From the cell containing the given text, extract its center point as (X, Y) coordinate. 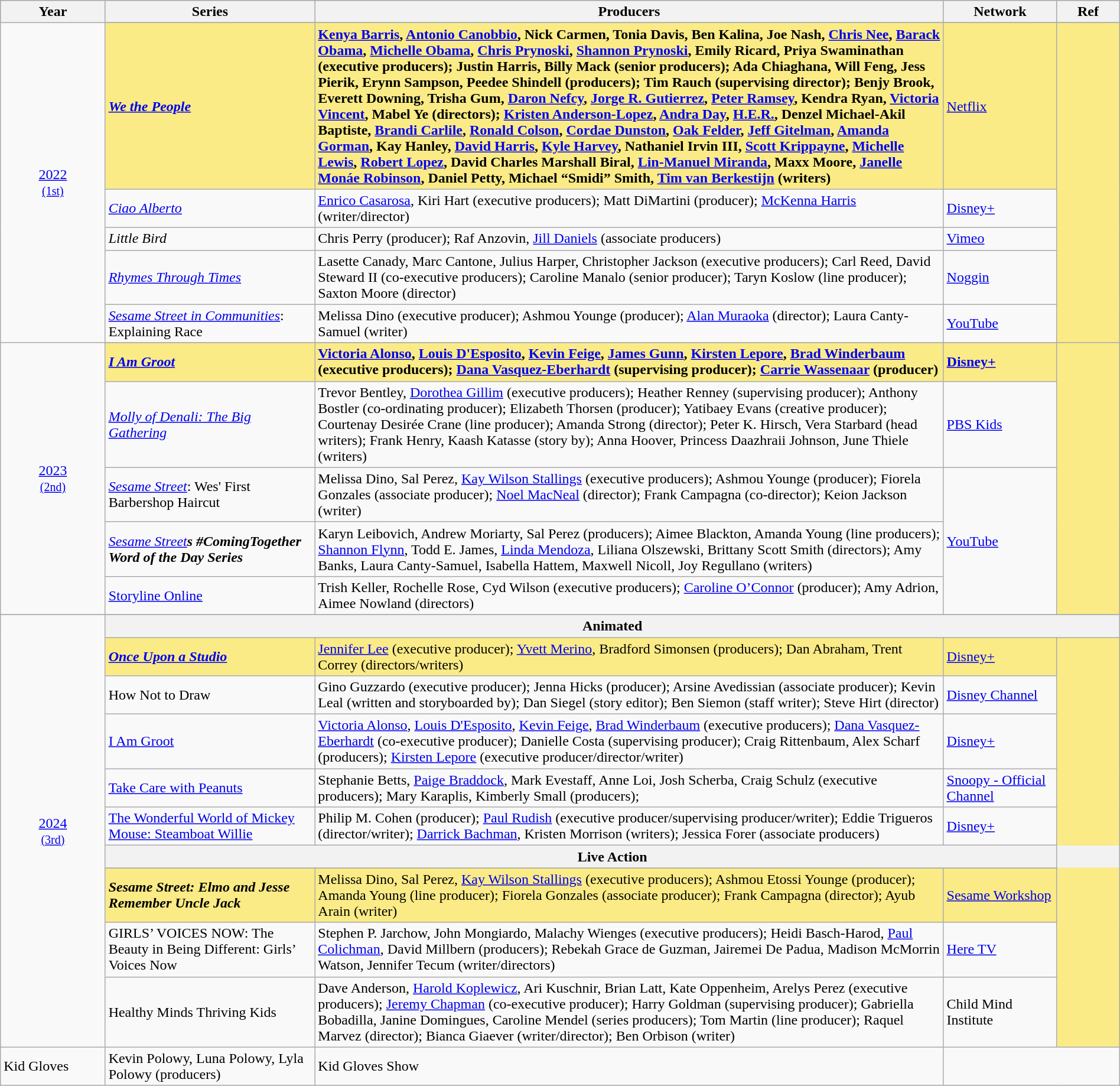
Network (1000, 12)
We the People (210, 106)
Enrico Casarosa, Kiri Hart (executive producers); Matt DiMartini (producer); McKenna Harris (writer/director) (629, 208)
Take Care with Peanuts (210, 788)
PBS Kids (1000, 424)
Sesame Street: Wes' First Barbershop Haircut (210, 495)
Noggin (1000, 277)
Sesame Street in Communities: Explaining Race (210, 324)
Storyline Online (210, 596)
The Wonderful World of Mickey Mouse: Steamboat Willie (210, 826)
Jennifer Lee (executive producer); Yvett Merino, Bradford Simonsen (producers); Dan Abraham, Trent Correy (directors/writers) (629, 656)
Live Action (612, 857)
Kid Gloves Show (629, 1066)
Healthy Minds Thriving Kids (210, 1012)
2022(1st) (53, 183)
Here TV (1000, 950)
Molly of Denali: The Big Gathering (210, 424)
Rhymes Through Times (210, 277)
2024(3rd) (53, 831)
Once Upon a Studio (210, 656)
Chris Perry (producer); Raf Anzovin, Jill Daniels (associate producers) (629, 239)
Disney Channel (1000, 695)
Year (53, 12)
Sesame Workshop (1000, 895)
Trish Keller, Rochelle Rose, Cyd Wilson (executive producers); Caroline O’Connor (producer); Amy Adrion, Aimee Nowland (directors) (629, 596)
Animated (612, 626)
Series (210, 12)
Little Bird (210, 239)
Melissa Dino (executive producer); Ashmou Younge (producer); Alan Muraoka (director); Laura Canty-Samuel (writer) (629, 324)
Kevin Polowy, Luna Polowy, Lyla Polowy (producers) (210, 1066)
Kid Gloves (53, 1066)
How Not to Draw (210, 695)
Vimeo (1000, 239)
Snoopy - Official Channel (1000, 788)
Sesame Street: Elmo and Jesse Remember Uncle Jack (210, 895)
Ref (1088, 12)
Child Mind Institute (1000, 1012)
GIRLS’ VOICES NOW: The Beauty in Being Different: Girls’ Voices Now (210, 950)
Producers (629, 12)
Netflix (1000, 106)
Sesame Streets #ComingTogether Word of the Day Series (210, 549)
Ciao Alberto (210, 208)
2023(2nd) (53, 479)
